Scan for the cell matching the given text and deliver its (x, y) coordinate at center. 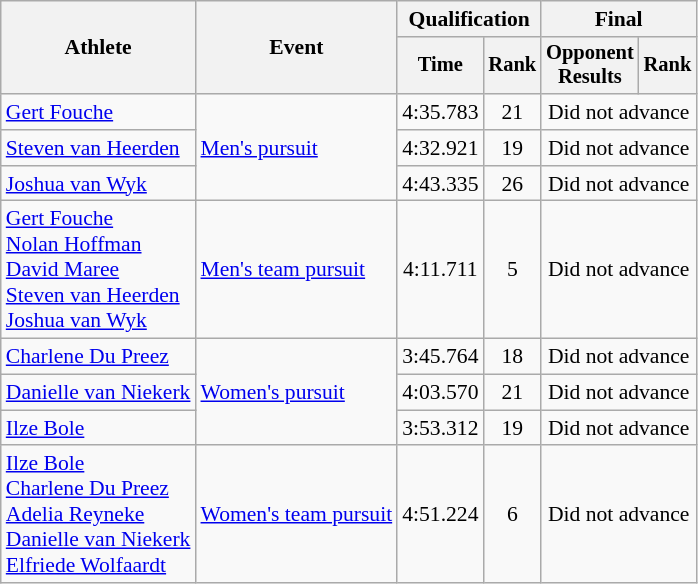
4:32.921 (440, 148)
Men's pursuit (296, 148)
Men's team pursuit (296, 270)
18 (513, 357)
Charlene Du Preez (98, 357)
3:53.312 (440, 428)
Event (296, 48)
Danielle van Niekerk (98, 393)
Ilze Bole (98, 428)
Steven van Heerden (98, 148)
5 (513, 270)
4:43.335 (440, 184)
Joshua van Wyk (98, 184)
4:03.570 (440, 393)
3:45.764 (440, 357)
Gert Fouche (98, 112)
Women's pursuit (296, 392)
6 (513, 515)
Ilze BoleCharlene Du PreezAdelia ReynekeDanielle van NiekerkElfriede Wolfaardt (98, 515)
Women's team pursuit (296, 515)
Athlete (98, 48)
Final (618, 19)
Time (440, 66)
4:51.224 (440, 515)
4:35.783 (440, 112)
26 (513, 184)
Qualification (469, 19)
4:11.711 (440, 270)
Gert FoucheNolan HoffmanDavid MareeSteven van Heerden Joshua van Wyk (98, 270)
OpponentResults (590, 66)
